Search for the cell housing the specified text and yield its (x, y) center coordinate. 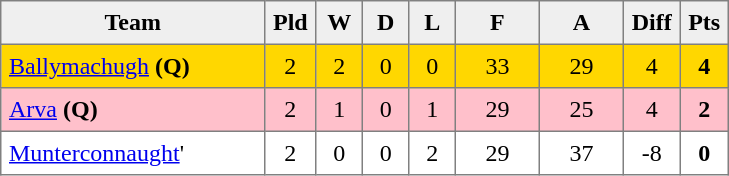
37 (581, 153)
Ballymachugh (Q) (133, 66)
Diff (651, 23)
A (581, 23)
Munterconnaught' (133, 153)
Arva (Q) (133, 110)
33 (497, 66)
Pts (704, 23)
-8 (651, 153)
F (497, 23)
D (385, 23)
25 (581, 110)
Team (133, 23)
Pld (290, 23)
L (432, 23)
W (339, 23)
